Determine the (x, y) coordinate at the center of the cell enclosing the given text.  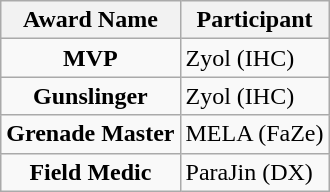
Gunslinger (90, 96)
Award Name (90, 20)
ParaJin (DX) (254, 172)
Field Medic (90, 172)
Participant (254, 20)
Grenade Master (90, 134)
MVP (90, 58)
MELA (FaZe) (254, 134)
